Return [X, Y] of the center of cell containing provided text 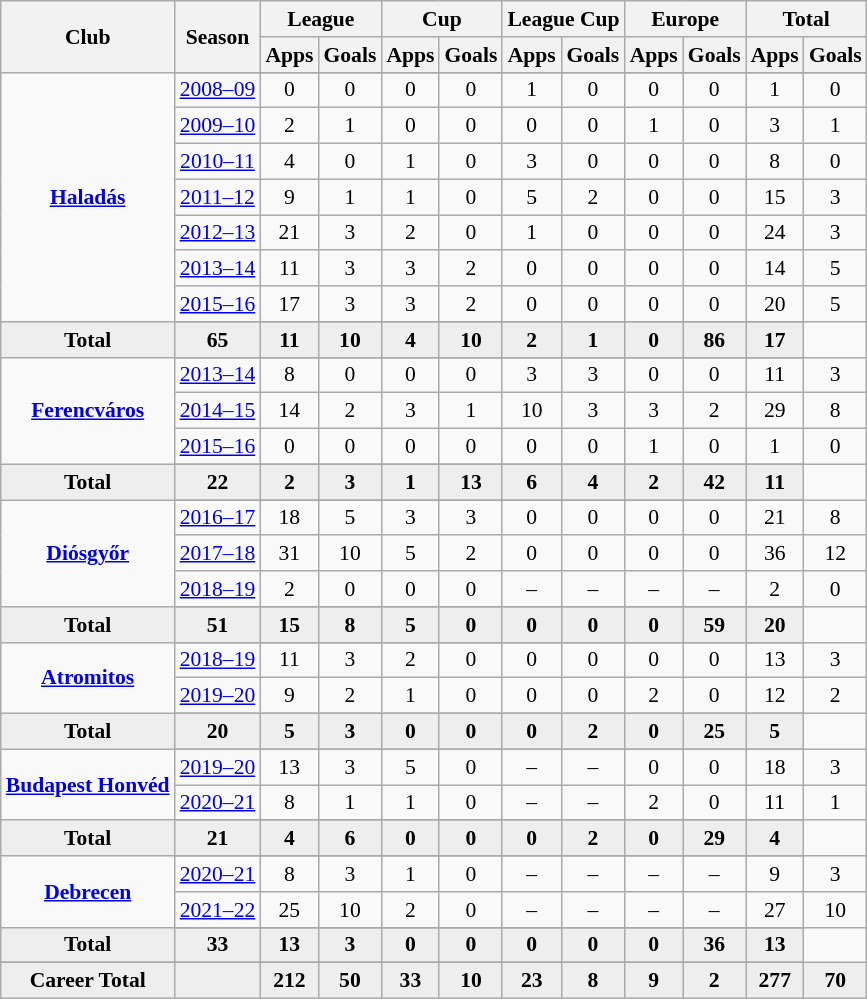
86 [714, 340]
22 [218, 482]
2021–22 [218, 910]
Haladás [88, 196]
2017–18 [218, 554]
Budapest Honvéd [88, 784]
2008–09 [218, 90]
League [320, 19]
277 [775, 981]
Season [218, 36]
50 [350, 981]
70 [836, 981]
Ferencváros [88, 410]
24 [775, 233]
2012–13 [218, 233]
42 [714, 482]
Club [88, 36]
2009–10 [218, 126]
League Cup [563, 19]
2016–17 [218, 518]
59 [714, 625]
2010–11 [218, 162]
Diósgyőr [88, 554]
Cup [442, 19]
31 [289, 554]
Career Total [88, 981]
Europe [686, 19]
27 [775, 910]
212 [289, 981]
2011–12 [218, 197]
65 [218, 340]
23 [532, 981]
Atromitos [88, 678]
51 [218, 625]
2014–15 [218, 411]
Debrecen [88, 892]
